Extract the (x, y) coordinate from the center of the cell holding the provided text.  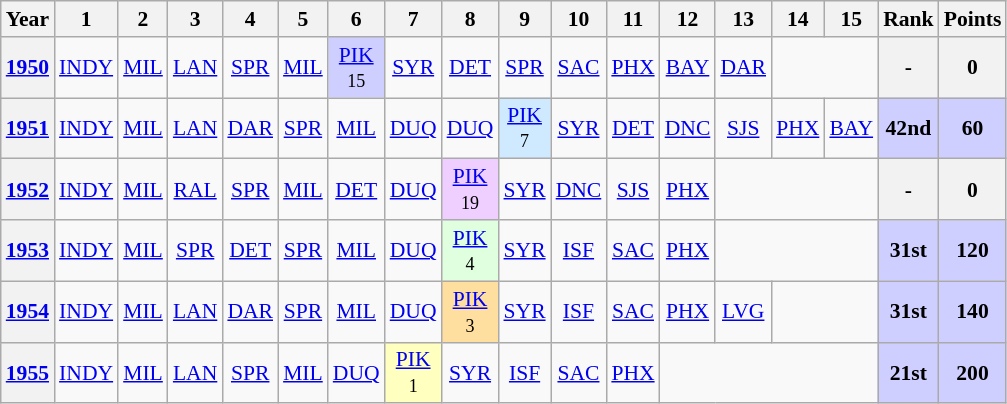
1950 (28, 68)
200 (973, 372)
10 (579, 19)
LVG (743, 312)
21st (908, 372)
14 (798, 19)
Year (28, 19)
Points (973, 19)
1953 (28, 250)
12 (688, 19)
RAL (195, 190)
6 (356, 19)
120 (973, 250)
13 (743, 19)
1955 (28, 372)
PIK3 (470, 312)
60 (973, 128)
4 (250, 19)
PIK7 (524, 128)
1954 (28, 312)
PIK15 (356, 68)
8 (470, 19)
PIK4 (470, 250)
9 (524, 19)
15 (851, 19)
1951 (28, 128)
2 (143, 19)
Rank (908, 19)
1 (86, 19)
42nd (908, 128)
140 (973, 312)
PIK1 (414, 372)
3 (195, 19)
11 (632, 19)
7 (414, 19)
5 (303, 19)
1952 (28, 190)
PIK19 (470, 190)
